Determine the [x, y] coordinate at the center of the cell enclosing the given text.  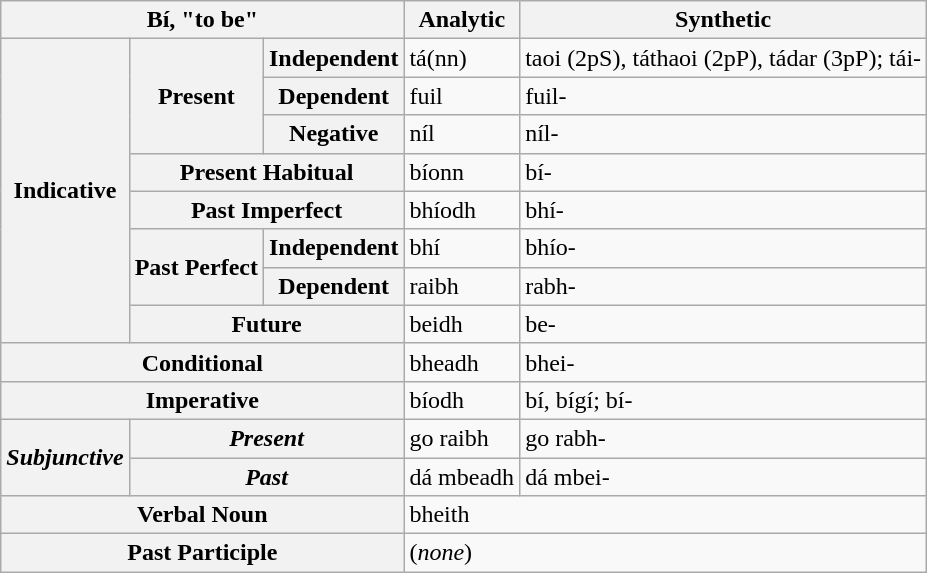
Subjunctive [65, 457]
go rabh- [724, 438]
bhei- [724, 362]
bhío- [724, 248]
bheith [666, 515]
fuil [462, 96]
bíonn [462, 172]
bí, bígí; bí- [724, 400]
dá mbei- [724, 477]
Past [266, 477]
raibh [462, 286]
bheadh [462, 362]
fuil- [724, 96]
Imperative [202, 400]
Indicative [65, 191]
Past Perfect [196, 267]
Conditional [202, 362]
tá(nn) [462, 58]
be- [724, 324]
Verbal Noun [202, 515]
(none) [666, 553]
go raibh [462, 438]
Synthetic [724, 20]
Future [266, 324]
rabh- [724, 286]
Bí, "to be" [202, 20]
Past Imperfect [266, 210]
níl- [724, 134]
dá mbeadh [462, 477]
Analytic [462, 20]
bhí [462, 248]
bí- [724, 172]
taoi (2pS), táthaoi (2pP), tádar (3pP); tái- [724, 58]
bhí- [724, 210]
Negative [333, 134]
níl [462, 134]
Past Participle [202, 553]
Present Habitual [266, 172]
beidh [462, 324]
bhíodh [462, 210]
bíodh [462, 400]
